Search for the cell housing the specified text and yield its (X, Y) center coordinate. 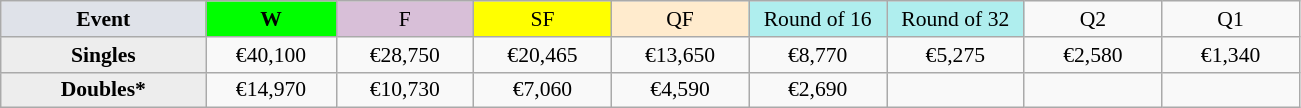
Doubles* (104, 90)
€10,730 (405, 90)
€4,590 (680, 90)
Round of 32 (955, 19)
€8,770 (818, 55)
€13,650 (680, 55)
SF (543, 19)
€28,750 (405, 55)
Event (104, 19)
W (271, 19)
€2,690 (818, 90)
€40,100 (271, 55)
€20,465 (543, 55)
€1,340 (1231, 55)
€2,580 (1093, 55)
Round of 16 (818, 19)
Q1 (1231, 19)
€5,275 (955, 55)
Q2 (1093, 19)
QF (680, 19)
€14,970 (271, 90)
€7,060 (543, 90)
F (405, 19)
Singles (104, 55)
